Scan for the cell matching the given text and deliver its (X, Y) coordinate at center. 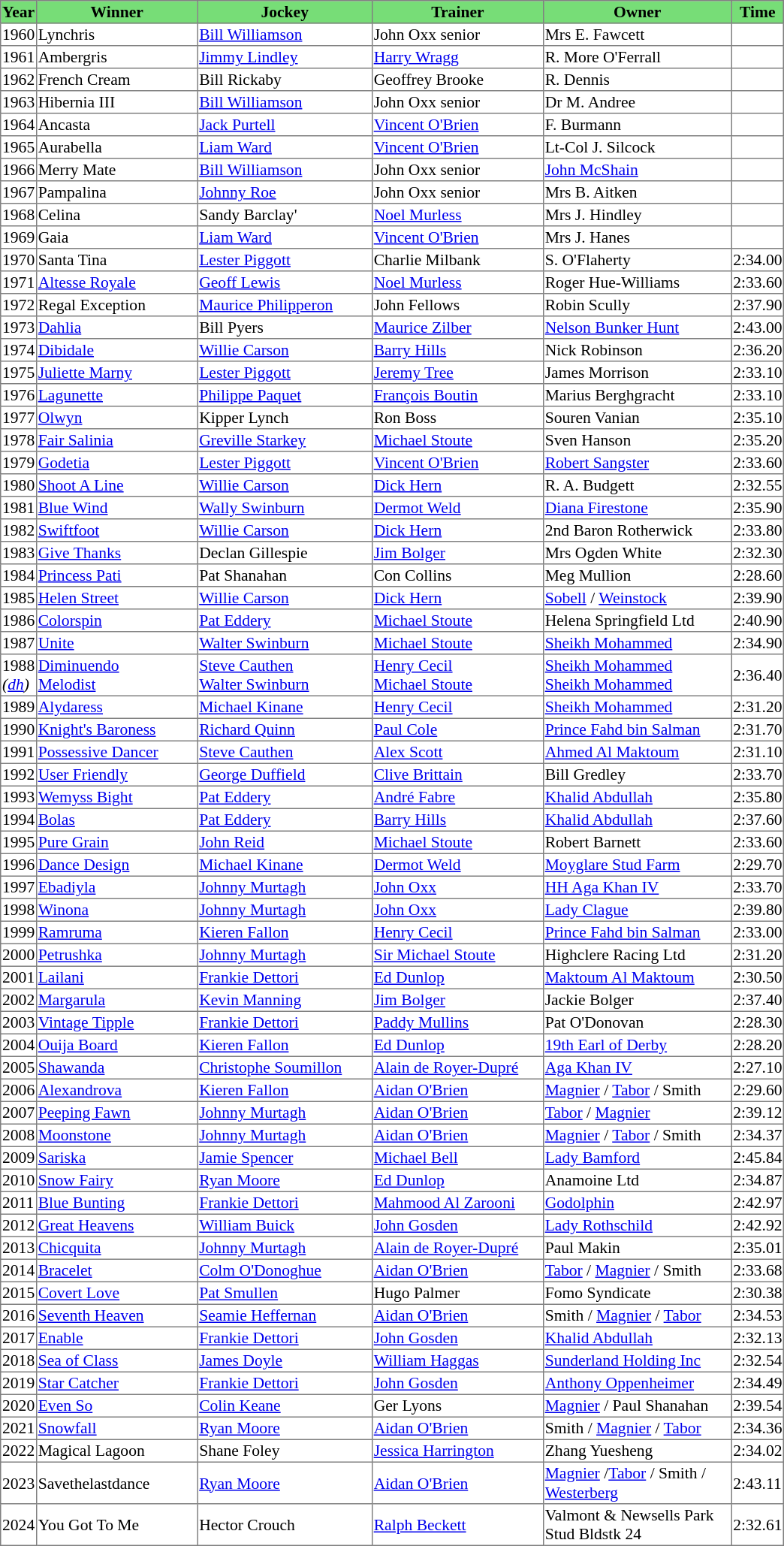
Hector Crouch (285, 1525)
Walter Swinburn (285, 643)
User Friendly (116, 775)
Knight's Baroness (116, 729)
Colin Keane (285, 1406)
Sheikh MohammedSheikh Mohammed (637, 675)
Year (19, 12)
Shawanda (116, 1067)
Sandy Barclay' (285, 215)
Great Heavens (116, 1225)
2:34.49 (758, 1383)
French Cream (116, 80)
1961 (19, 57)
Bill Rickaby (285, 80)
2:32.54 (758, 1360)
Blue Wind (116, 508)
Shoot A Line (116, 485)
Helena Springfield Ltd (637, 621)
Seventh Heaven (116, 1315)
Maurice Zilber (457, 328)
2:33.80 (758, 530)
Highclere Racing Ltd (637, 955)
Christophe Soumillon (285, 1067)
John Fellows (457, 305)
James Doyle (285, 1360)
Merry Mate (116, 170)
Swiftfoot (116, 530)
2:33.00 (758, 932)
2:42.97 (758, 1203)
Olwyn (116, 418)
Wemyss Bight (116, 797)
2:28.20 (758, 1045)
2020 (19, 1406)
2017 (19, 1338)
1971 (19, 282)
2:36.40 (758, 675)
Robert Barnett (637, 842)
1985 (19, 598)
Possessive Dancer (116, 752)
2:29.60 (758, 1090)
2:31.70 (758, 729)
2011 (19, 1203)
2010 (19, 1180)
Lady Clague (637, 910)
1998 (19, 910)
Maktoum Al Maktoum (637, 977)
Ger Lyons (457, 1406)
HH Aga Khan IV (637, 887)
Lt-Col J. Silcock (637, 147)
2:37.40 (758, 1000)
Lailani (116, 977)
Clive Brittain (457, 775)
Star Catcher (116, 1383)
Trainer (457, 12)
Mrs B. Aitken (637, 192)
Marius Berghgracht (637, 395)
Regal Exception (116, 305)
2023 (19, 1483)
Chicquita (116, 1248)
Wally Swinburn (285, 508)
2012 (19, 1225)
2:34.53 (758, 1315)
Alexandrova (116, 1090)
2:39.80 (758, 910)
Zhang Yuesheng (637, 1451)
1972 (19, 305)
Paddy Mullins (457, 1022)
Kipper Lynch (285, 418)
Tabor / Magnier / Smith (637, 1270)
William Haggas (457, 1360)
Ramruma (116, 932)
Celina (116, 215)
1996 (19, 865)
2013 (19, 1248)
Pat O'Donovan (637, 1022)
Lagunette (116, 395)
Godolphin (637, 1203)
Nelson Bunker Hunt (637, 328)
Michael Bell (457, 1158)
1993 (19, 797)
2:43.11 (758, 1483)
2:39.90 (758, 598)
1994 (19, 820)
2004 (19, 1045)
1984 (19, 575)
Nick Robinson (637, 350)
Ambergris (116, 57)
William Buick (285, 1225)
1965 (19, 147)
Roger Hue-Williams (637, 282)
2015 (19, 1293)
Ancasta (116, 125)
2:31.10 (758, 752)
Jockey (285, 12)
Bill Gredley (637, 775)
Bill Pyers (285, 328)
2:42.92 (758, 1225)
2:30.50 (758, 977)
Margarula (116, 1000)
2:37.90 (758, 305)
Seamie Heffernan (285, 1315)
2006 (19, 1090)
Hugo Palmer (457, 1293)
Gaia (116, 237)
1989 (19, 707)
2:34.90 (758, 643)
Alydaress (116, 707)
Geoffrey Brooke (457, 80)
Vintage Tipple (116, 1022)
Charlie Milbank (457, 260)
2:34.02 (758, 1451)
2003 (19, 1022)
Paul Cole (457, 729)
2005 (19, 1067)
1975 (19, 373)
Snow Fairy (116, 1180)
Aga Khan IV (637, 1067)
Sariska (116, 1158)
Paul Makin (637, 1248)
George Duffield (285, 775)
2nd Baron Rotherwick (637, 530)
2:34.37 (758, 1135)
2:37.60 (758, 820)
2001 (19, 977)
Fair Salinia (116, 440)
1967 (19, 192)
Moonstone (116, 1135)
Sobell / Weinstock (637, 598)
2:43.00 (758, 328)
François Boutin (457, 395)
Johnny Roe (285, 192)
Jessica Harrington (457, 1451)
1977 (19, 418)
2:32.61 (758, 1525)
1978 (19, 440)
Santa Tina (116, 260)
Anthony Oppenheimer (637, 1383)
1960 (19, 35)
Ralph Beckett (457, 1525)
Mrs Ogden White (637, 553)
F. Burmann (637, 125)
R. A. Budgett (637, 485)
1976 (19, 395)
Jeremy Tree (457, 373)
Steve Cauthen (285, 752)
Ebadiyla (116, 887)
Steve CauthenWalter Swinburn (285, 675)
Dance Design (116, 865)
Winona (116, 910)
1979 (19, 463)
Lynchris (116, 35)
1981 (19, 508)
Pure Grain (116, 842)
1999 (19, 932)
2:39.12 (758, 1113)
2:40.90 (758, 621)
2:33.68 (758, 1270)
Hibernia III (116, 102)
Magnier /Tabor / Smith / Westerberg (637, 1483)
2:32.30 (758, 553)
Ron Boss (457, 418)
19th Earl of Derby (637, 1045)
Robin Scully (637, 305)
2019 (19, 1383)
1997 (19, 887)
Geoff Lewis (285, 282)
Maurice Philipperon (285, 305)
Fomo Syndicate (637, 1293)
Mrs J. Hanes (637, 237)
Godetia (116, 463)
1982 (19, 530)
You Got To Me (116, 1525)
Princess Pati (116, 575)
1968 (19, 215)
Bolas (116, 820)
Pat Smullen (285, 1293)
Enable (116, 1338)
Savethelastdance (116, 1483)
2:34.36 (758, 1428)
Mrs J. Hindley (637, 215)
Jack Purtell (285, 125)
1962 (19, 80)
Even So (116, 1406)
2024 (19, 1525)
Sunderland Holding Inc (637, 1360)
Ouija Board (116, 1045)
Dr M. Andree (637, 102)
Aurabella (116, 147)
Owner (637, 12)
Anamoine Ltd (637, 1180)
Sir Michael Stoute (457, 955)
Greville Starkey (285, 440)
2:36.20 (758, 350)
Covert Love (116, 1293)
2007 (19, 1113)
Petrushka (116, 955)
Winner (116, 12)
John Reid (285, 842)
2:32.55 (758, 485)
Ahmed Al Maktoum (637, 752)
Unite (116, 643)
Richard Quinn (285, 729)
2:32.13 (758, 1338)
1980 (19, 485)
1987 (19, 643)
Magical Lagoon (116, 1451)
2:29.70 (758, 865)
2:27.10 (758, 1067)
Alex Scott (457, 752)
Declan Gillespie (285, 553)
1992 (19, 775)
Jackie Bolger (637, 1000)
Time (758, 12)
1995 (19, 842)
1969 (19, 237)
2:35.90 (758, 508)
2:35.80 (758, 797)
Peeping Fawn (116, 1113)
Helen Street (116, 598)
Sven Hanson (637, 440)
1973 (19, 328)
2:35.10 (758, 418)
S. O'Flaherty (637, 260)
Henry CecilMichael Stoute (457, 675)
Lady Bamford (637, 1158)
2002 (19, 1000)
Colm O'Donoghue (285, 1270)
1991 (19, 752)
Diana Firestone (637, 508)
2016 (19, 1315)
DiminuendoMelodist (116, 675)
Altesse Royale (116, 282)
Harry Wragg (457, 57)
1964 (19, 125)
Jimmy Lindley (285, 57)
Pat Shanahan (285, 575)
2:35.01 (758, 1248)
Snowfall (116, 1428)
Give Thanks (116, 553)
Sea of Class (116, 1360)
2009 (19, 1158)
1990 (19, 729)
1986 (19, 621)
2:39.54 (758, 1406)
2:28.60 (758, 575)
1988(dh) (19, 675)
2:34.87 (758, 1180)
Mahmood Al Zarooni (457, 1203)
1974 (19, 350)
2014 (19, 1270)
Philippe Paquet (285, 395)
2:34.00 (758, 260)
2:28.30 (758, 1022)
Juliette Marny (116, 373)
John McShain (637, 170)
Bracelet (116, 1270)
1970 (19, 260)
James Morrison (637, 373)
Dahlia (116, 328)
Jamie Spencer (285, 1158)
Dibidale (116, 350)
2:35.20 (758, 440)
Shane Foley (285, 1451)
R. More O'Ferrall (637, 57)
Meg Mullion (637, 575)
Moyglare Stud Farm (637, 865)
1983 (19, 553)
1963 (19, 102)
2:45.84 (758, 1158)
2:30.38 (758, 1293)
Tabor / Magnier (637, 1113)
Mrs E. Fawcett (637, 35)
2018 (19, 1360)
2021 (19, 1428)
2008 (19, 1135)
Valmont & Newsells Park Stud Bldstk 24 (637, 1525)
Colorspin (116, 621)
Kevin Manning (285, 1000)
2000 (19, 955)
André Fabre (457, 797)
2022 (19, 1451)
1966 (19, 170)
Souren Vanian (637, 418)
Con Collins (457, 575)
Lady Rothschild (637, 1225)
Pampalina (116, 192)
Blue Bunting (116, 1203)
R. Dennis (637, 80)
Robert Sangster (637, 463)
Magnier / Paul Shanahan (637, 1406)
